Extract the [x, y] coordinate from the center of the cell holding the provided text.  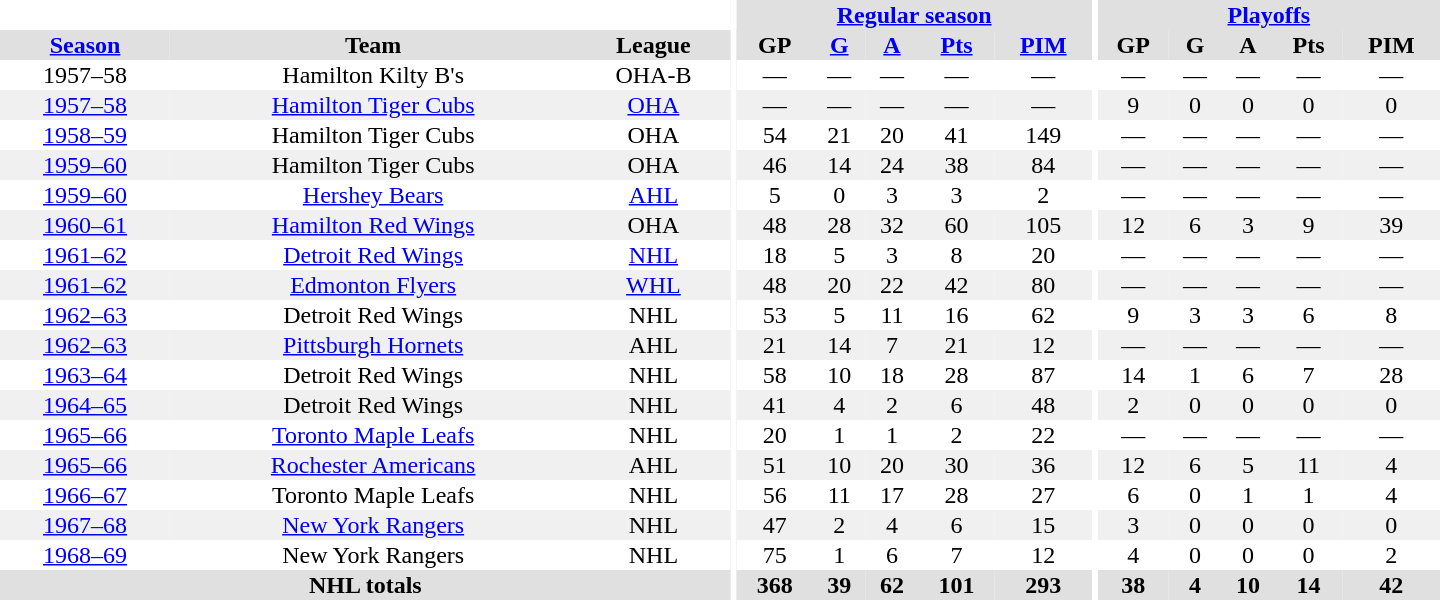
75 [775, 555]
NHL totals [366, 585]
16 [956, 315]
105 [1044, 225]
56 [775, 495]
24 [892, 165]
1967–68 [85, 525]
League [654, 45]
WHL [654, 285]
Season [85, 45]
15 [1044, 525]
Hershey Bears [373, 195]
OHA-B [654, 75]
47 [775, 525]
30 [956, 465]
60 [956, 225]
84 [1044, 165]
1968–69 [85, 555]
Rochester Americans [373, 465]
1963–64 [85, 375]
17 [892, 495]
51 [775, 465]
1964–65 [85, 405]
36 [1044, 465]
27 [1044, 495]
293 [1044, 585]
Regular season [914, 15]
101 [956, 585]
368 [775, 585]
58 [775, 375]
32 [892, 225]
87 [1044, 375]
149 [1044, 135]
46 [775, 165]
Hamilton Kilty B's [373, 75]
80 [1044, 285]
Playoffs [1269, 15]
53 [775, 315]
1958–59 [85, 135]
Pittsburgh Hornets [373, 345]
Hamilton Red Wings [373, 225]
1966–67 [85, 495]
Edmonton Flyers [373, 285]
54 [775, 135]
1960–61 [85, 225]
Team [373, 45]
